Output the [X, Y] coordinate of the center of the cell containing the given text.  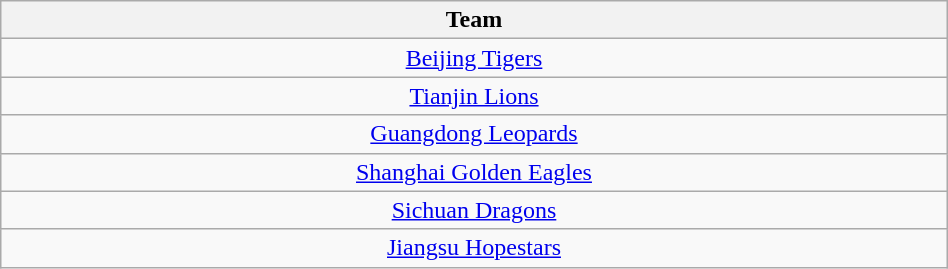
Team [474, 20]
Shanghai Golden Eagles [474, 172]
Guangdong Leopards [474, 134]
Sichuan Dragons [474, 210]
Beijing Tigers [474, 58]
Jiangsu Hopestars [474, 248]
Tianjin Lions [474, 96]
